Detect which cell encompasses the target text, then output its [X, Y] center coordinate. 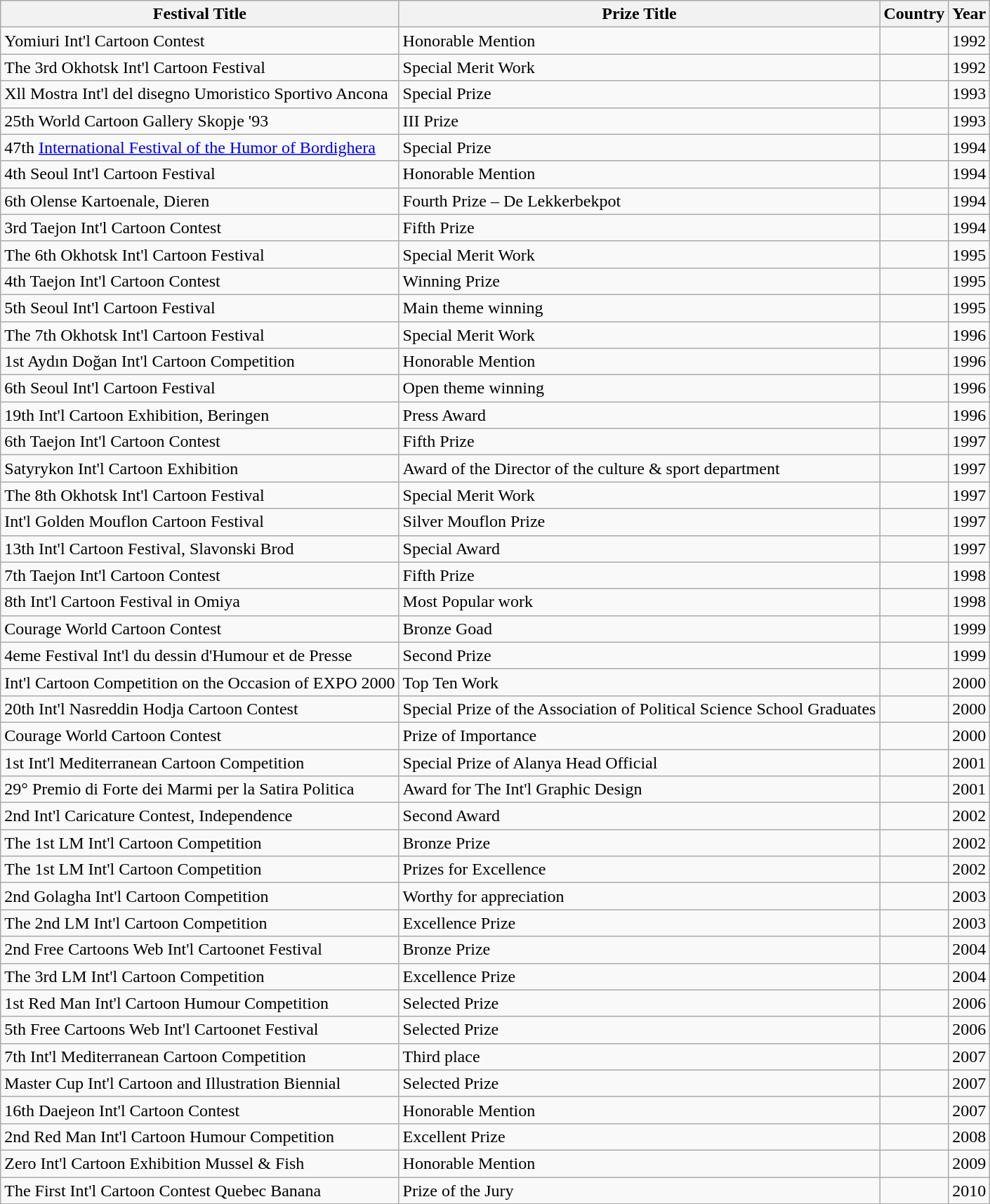
2nd Free Cartoons Web Int'l Cartoonet Festival [199, 950]
5th Free Cartoons Web Int'l Cartoonet Festival [199, 1030]
Award of the Director of the culture & sport department [639, 469]
6th Taejon Int'l Cartoon Contest [199, 442]
The First Int'l Cartoon Contest Quebec Banana [199, 1191]
Festival Title [199, 14]
The 6th Okhotsk Int'l Cartoon Festival [199, 254]
Third place [639, 1056]
Special Prize of Alanya Head Official [639, 762]
1st Aydın Doğan Int'l Cartoon Competition [199, 362]
16th Daejeon Int'l Cartoon Contest [199, 1110]
Silver Mouflon Prize [639, 522]
6th Olense Kartoenale, Dieren [199, 201]
Master Cup Int'l Cartoon and Illustration Biennial [199, 1083]
25th World Cartoon Gallery Skopje '93 [199, 121]
1st Int'l Mediterranean Cartoon Competition [199, 762]
2010 [969, 1191]
The 3rd LM Int'l Cartoon Competition [199, 976]
Satyrykon Int'l Cartoon Exhibition [199, 469]
Int'l Cartoon Competition on the Occasion of EXPO 2000 [199, 682]
4th Taejon Int'l Cartoon Contest [199, 281]
Special Prize of the Association of Political Science School Graduates [639, 709]
The 7th Okhotsk Int'l Cartoon Festival [199, 335]
Bronze Goad [639, 629]
20th Int'l Nasreddin Hodja Cartoon Contest [199, 709]
Zero Int'l Cartoon Exhibition Mussel & Fish [199, 1163]
Most Popular work [639, 602]
The 3rd Okhotsk Int'l Cartoon Festival [199, 67]
Prize of Importance [639, 735]
3rd Taejon Int'l Cartoon Contest [199, 228]
4th Seoul Int'l Cartoon Festival [199, 174]
5th Seoul Int'l Cartoon Festival [199, 308]
Prize Title [639, 14]
Award for The Int'l Graphic Design [639, 790]
Yomiuri Int'l Cartoon Contest [199, 41]
The 8th Okhotsk Int'l Cartoon Festival [199, 495]
7th Int'l Mediterranean Cartoon Competition [199, 1056]
29° Premio di Forte dei Marmi per la Satira Politica [199, 790]
Winning Prize [639, 281]
Top Ten Work [639, 682]
8th Int'l Cartoon Festival in Omiya [199, 602]
47th International Festival of the Humor of Bordighera [199, 148]
Second Prize [639, 655]
19th Int'l Cartoon Exhibition, Beringen [199, 415]
Second Award [639, 816]
Worthy for appreciation [639, 896]
Xll Mostra Int'l del disegno Umoristico Sportivo Ancona [199, 94]
7th Taejon Int'l Cartoon Contest [199, 575]
III Prize [639, 121]
Prizes for Excellence [639, 870]
Year [969, 14]
Special Award [639, 549]
4eme Festival Int'l du dessin d'Humour et de Presse [199, 655]
Int'l Golden Mouflon Cartoon Festival [199, 522]
The 2nd LM Int'l Cartoon Competition [199, 923]
Press Award [639, 415]
2nd Golagha Int'l Cartoon Competition [199, 896]
2nd Red Man Int'l Cartoon Humour Competition [199, 1137]
1st Red Man Int'l Cartoon Humour Competition [199, 1003]
Prize of the Jury [639, 1191]
Country [914, 14]
13th Int'l Cartoon Festival, Slavonski Brod [199, 549]
Fourth Prize – De Lekkerbekpot [639, 201]
Main theme winning [639, 308]
Open theme winning [639, 388]
Excellent Prize [639, 1137]
2009 [969, 1163]
2008 [969, 1137]
6th Seoul Int'l Cartoon Festival [199, 388]
2nd Int'l Caricature Contest, Independence [199, 816]
